From the cell containing the given text, extract its center point as [x, y] coordinate. 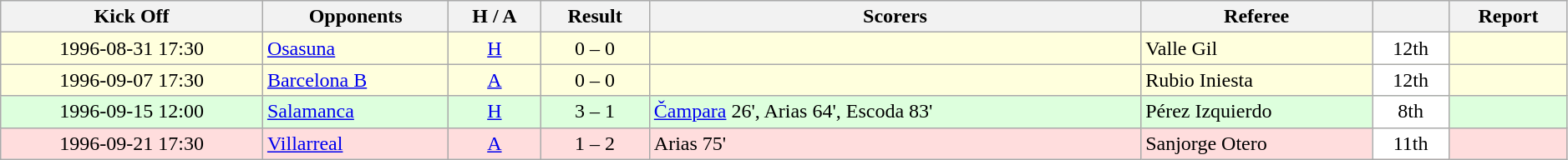
Salamanca [356, 112]
Valle Gil [1256, 48]
Pérez Izquierdo [1256, 112]
Referee [1256, 17]
Result [595, 17]
1996-09-15 12:00 [132, 112]
3 – 1 [595, 112]
Kick Off [132, 17]
1 – 2 [595, 143]
Arias 75' [895, 143]
Čampara 26', Arias 64', Escoda 83' [895, 112]
1996-09-21 17:30 [132, 143]
Scorers [895, 17]
Osasuna [356, 48]
H / A [495, 17]
8th [1411, 112]
Rubio Iniesta [1256, 80]
Villarreal [356, 143]
Report [1508, 17]
1996-08-31 17:30 [132, 48]
Sanjorge Otero [1256, 143]
Barcelona B [356, 80]
11th [1411, 143]
1996-09-07 17:30 [132, 80]
Opponents [356, 17]
